Scan for the cell matching the given text and deliver its [X, Y] coordinate at center. 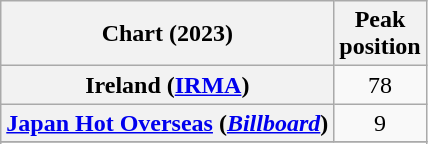
Peakposition [380, 34]
9 [380, 123]
Japan Hot Overseas (Billboard) [168, 123]
78 [380, 85]
Ireland (IRMA) [168, 85]
Chart (2023) [168, 34]
